Pinpoint the cell where the given text exists, returning its (x, y) midpoint coordinate. 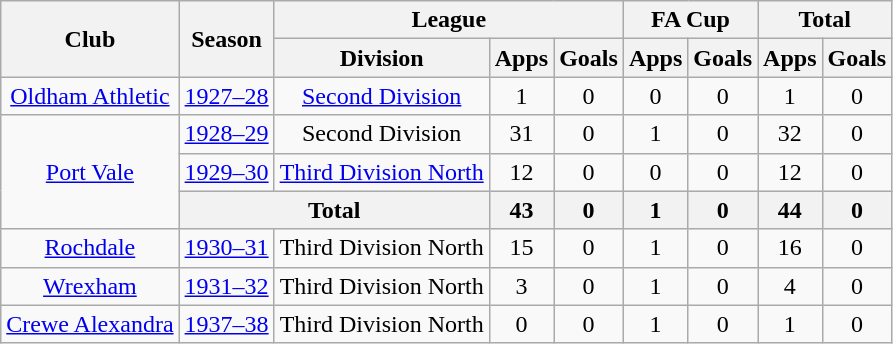
15 (521, 248)
32 (790, 134)
Oldham Athletic (90, 96)
Port Vale (90, 172)
44 (790, 210)
Crewe Alexandra (90, 324)
1931–32 (226, 286)
FA Cup (690, 20)
Rochdale (90, 248)
Season (226, 39)
Wrexham (90, 286)
Club (90, 39)
31 (521, 134)
1927–28 (226, 96)
League (448, 20)
1937–38 (226, 324)
1928–29 (226, 134)
3 (521, 286)
43 (521, 210)
Division (382, 58)
1930–31 (226, 248)
4 (790, 286)
1929–30 (226, 172)
16 (790, 248)
